Extract the [X, Y] coordinate from the center of the cell holding the provided text.  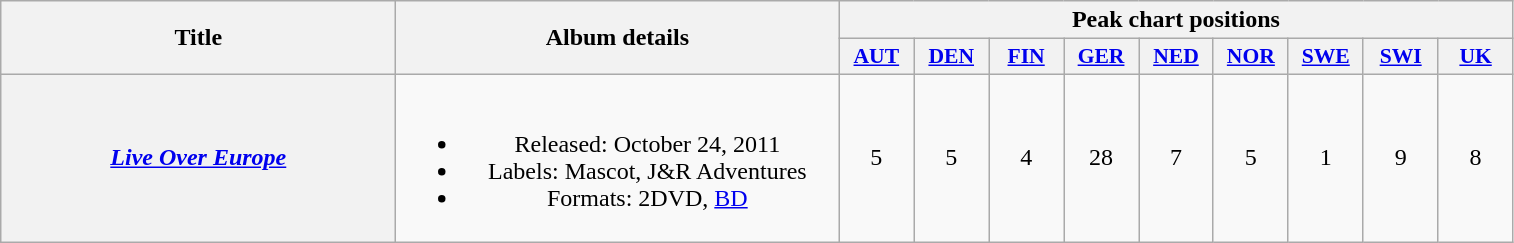
Live Over Europe [198, 158]
NED [1176, 57]
9 [1400, 158]
SWI [1400, 57]
AUT [876, 57]
7 [1176, 158]
UK [1476, 57]
28 [1102, 158]
DEN [952, 57]
Album details [618, 38]
SWE [1326, 57]
GER [1102, 57]
Peak chart positions [1176, 20]
Released: October 24, 2011Labels: Mascot, J&R AdventuresFormats: 2DVD, BD [618, 158]
1 [1326, 158]
4 [1026, 158]
FIN [1026, 57]
NOR [1250, 57]
8 [1476, 158]
Title [198, 38]
